Search for the cell housing the specified text and yield its (X, Y) center coordinate. 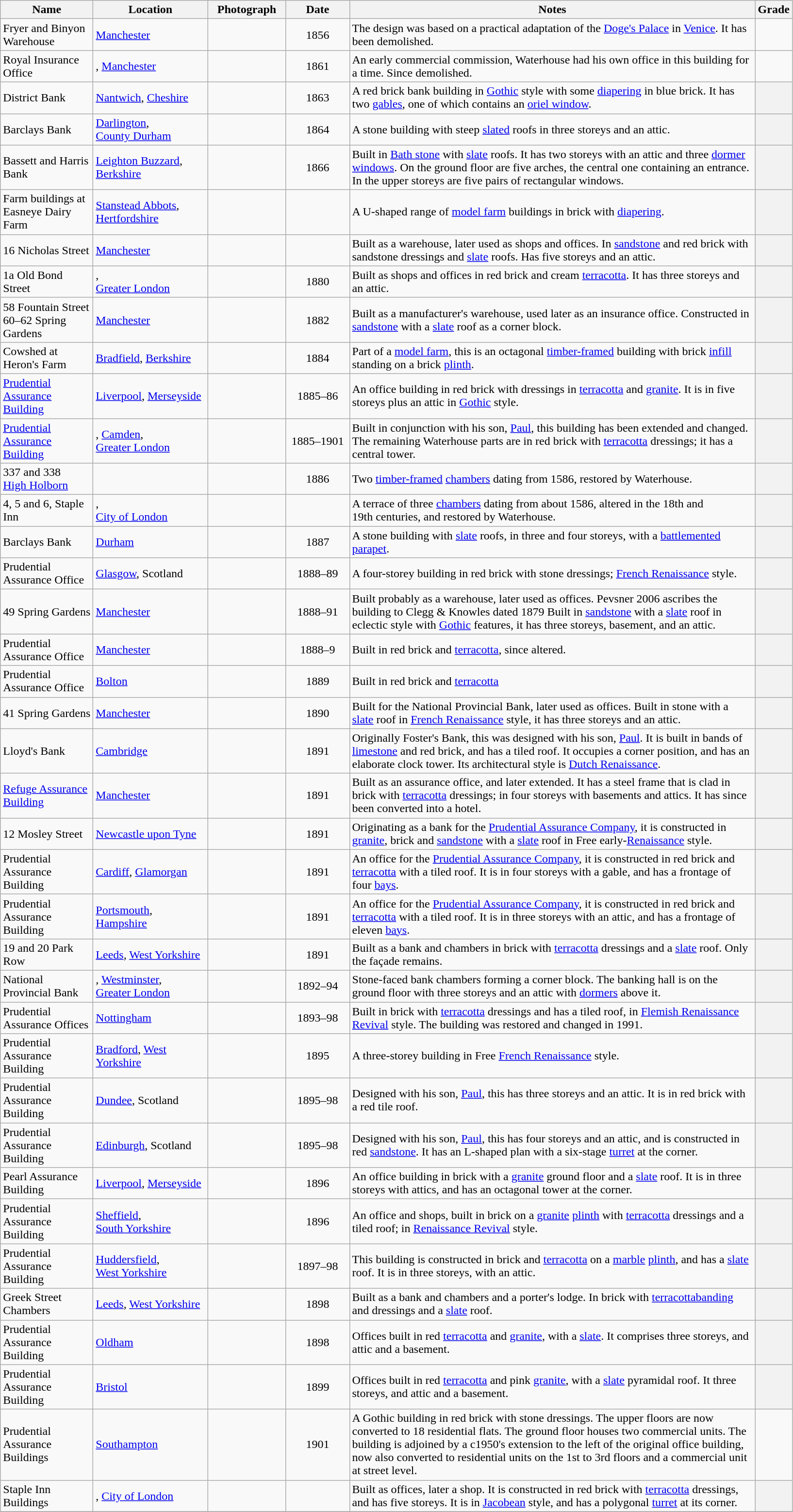
19 and 20 Park Row (47, 955)
Royal Insurance Office (47, 66)
1899 (317, 1387)
A U-shaped range of model farm buildings in brick with diapering. (552, 212)
Date (317, 10)
Two timber-framed chambers dating from 1586, restored by Waterhouse. (552, 479)
Southampton (150, 1445)
District Bank (47, 98)
National Provincial Bank (47, 986)
Bradfield, Berkshire (150, 358)
Refuge Assurance Building (47, 796)
Bolton (150, 681)
49 Spring Gardens (47, 612)
An office building in red brick with dressings in terracotta and granite. It is in five storeys plus an attic in Gothic style. (552, 396)
1886 (317, 479)
Durham (150, 542)
Darlington,County Durham (150, 129)
Nantwich, Cheshire (150, 98)
Staple Inn Buildings (47, 1496)
1866 (317, 167)
1856 (317, 35)
1864 (317, 129)
,City of London (150, 510)
58 Fountain Street60–62 Spring Gardens (47, 320)
Grade (774, 10)
Pearl Assurance Building (47, 1184)
Offices built in red terracotta and granite, with a slate. It comprises three storeys, and attic and a basement. (552, 1342)
, City of London (150, 1496)
Built as shops and offices in red brick and cream terracotta. It has three storeys and an attic. (552, 281)
A three-storey building in Free French Renaissance style. (552, 1056)
A stone building with slate roofs, in three and four storeys, with a battlemented parapet. (552, 542)
This building is constructed in brick and terracotta on a marble plinth, and has a slate roof. It is in three storeys, with an attic. (552, 1266)
1880 (317, 281)
Location (150, 10)
Cambridge (150, 751)
1893–98 (317, 1018)
1861 (317, 66)
1a Old Bond Street (47, 281)
Dundee, Scotland (150, 1101)
Bassett and Harris Bank (47, 167)
Built as a bank and chambers in brick with terracotta dressings and a slate roof. Only the façade remains. (552, 955)
Glasgow, Scotland (150, 573)
Part of a model farm, this is an octagonal timber-framed building with brick infill standing on a brick plinth. (552, 358)
Built in red brick and terracotta (552, 681)
Built in brick with terracotta dressings and has a tiled roof, in Flemish Renaissance Revival style. The building was restored and changed in 1991. (552, 1018)
An early commercial commission, Waterhouse had his own office in this building for a time. Since demolished. (552, 66)
Stone-faced bank chambers forming a corner block. The banking hall is on the ground floor with three storeys and an attic with dormers above it. (552, 986)
Built as a manufacturer's warehouse, used later as an insurance office. Constructed in sandstone with a slate roof as a corner block. (552, 320)
Built as a bank and chambers and a porter's lodge. In brick with terracottabanding and dressings and a slate roof. (552, 1304)
, Manchester (150, 66)
An office and shops, built in brick on a granite plinth with terracotta dressings and a tiled roof; in Renaissance Revival style. (552, 1221)
1897–98 (317, 1266)
, Westminster,Greater London (150, 986)
Nottingham (150, 1018)
1889 (317, 681)
1863 (317, 98)
Edinburgh, Scotland (150, 1145)
, Camden,Greater London (150, 440)
A stone building with steep slated roofs in three storeys and an attic. (552, 129)
1892–94 (317, 986)
1882 (317, 320)
Sheffield,South Yorkshire (150, 1221)
Newcastle upon Tyne (150, 833)
Bradford, West Yorkshire (150, 1056)
A terrace of three chambers dating from about 1586, altered in the 18th and 19th centuries, and restored by Waterhouse. (552, 510)
Prudential Assurance Offices (47, 1018)
Name (47, 10)
Lloyd's Bank (47, 751)
Leighton Buzzard, Berkshire (150, 167)
1884 (317, 358)
Fryer and Binyon Warehouse (47, 35)
Designed with his son, Paul, this has three storeys and an attic. It is in red brick with a red tile roof. (552, 1101)
1890 (317, 713)
Offices built in red terracotta and pink granite, with a slate pyramidal roof. It three storeys, and attic and a basement. (552, 1387)
Greek Street Chambers (47, 1304)
Farm buildings at Easneye Dairy Farm (47, 212)
1895 (317, 1056)
12 Mosley Street (47, 833)
1887 (317, 542)
1888–9 (317, 650)
16 Nicholas Street (47, 250)
41 Spring Gardens (47, 713)
Portsmouth, Hampshire (150, 916)
Photograph (247, 10)
,Greater London (150, 281)
A four-storey building in red brick with stone dressings; French Renaissance style. (552, 573)
4, 5 and 6, Staple Inn (47, 510)
Oldham (150, 1342)
The design was based on a practical adaptation of the Doge's Palace in Venice. It has been demolished. (552, 35)
Bristol (150, 1387)
Huddersfield,West Yorkshire (150, 1266)
1901 (317, 1445)
Cowshed at Heron's Farm (47, 358)
A red brick bank building in Gothic style with some diapering in blue brick. It has two gables, one of which contains an oriel window. (552, 98)
1888–89 (317, 573)
1885–1901 (317, 440)
Cardiff, Glamorgan (150, 872)
Notes (552, 10)
1885–86 (317, 396)
Stanstead Abbots, Hertfordshire (150, 212)
1888–91 (317, 612)
337 and 338High Holborn (47, 479)
Built in red brick and terracotta, since altered. (552, 650)
Prudential Assurance Buildings (47, 1445)
